Extract the [x, y] coordinate from the center of the cell holding the provided text.  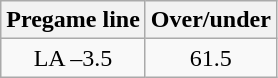
Over/under [210, 20]
LA –3.5 [74, 58]
61.5 [210, 58]
Pregame line [74, 20]
